Capture the cell that displays the provided text and extract its [x, y] central coordinate. 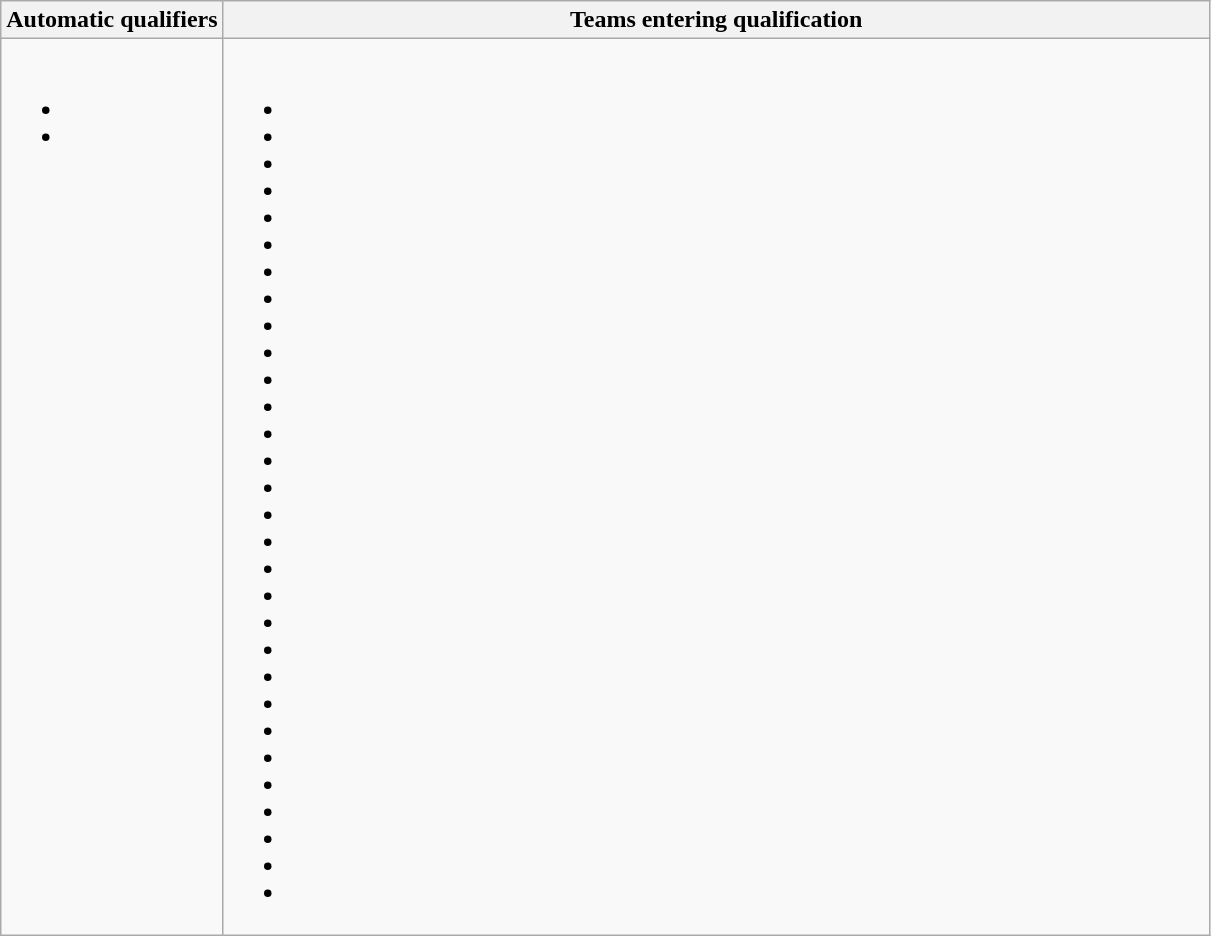
Teams entering qualification [716, 20]
Automatic qualifiers [112, 20]
